Identify which cell holds the provided text, then report its [X, Y] central coordinate. 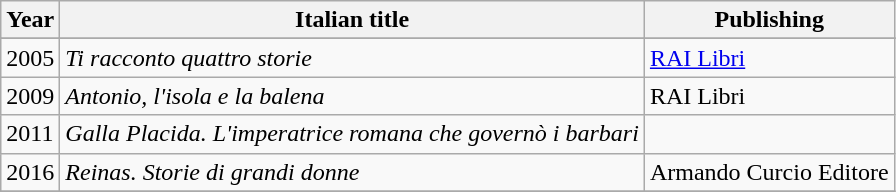
2005 [30, 58]
Italian title [352, 20]
Armando Curcio Editore [769, 172]
Ti racconto quattro storie [352, 58]
Reinas. Storie di grandi donne [352, 172]
2009 [30, 96]
Antonio, l'isola e la balena [352, 96]
Year [30, 20]
2011 [30, 134]
2016 [30, 172]
Galla Placida. L'imperatrice romana che governò i barbari [352, 134]
Publishing [769, 20]
